Capture the cell that displays the provided text and extract its (x, y) central coordinate. 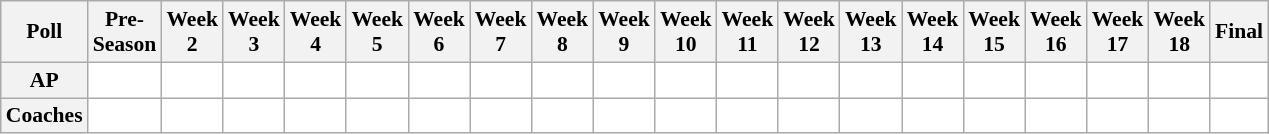
Week11 (748, 32)
Week3 (254, 32)
Week7 (501, 32)
Week6 (439, 32)
Week10 (686, 32)
Week2 (192, 32)
Week12 (809, 32)
Final (1239, 32)
Week4 (316, 32)
Week8 (562, 32)
Poll (44, 32)
Week18 (1179, 32)
Week15 (994, 32)
Week13 (871, 32)
Week17 (1118, 32)
Week5 (377, 32)
Week9 (624, 32)
AP (44, 80)
Pre-Season (125, 32)
Week14 (933, 32)
Week16 (1056, 32)
Coaches (44, 116)
